Locate the cell with the specified text and output its (X, Y) center coordinate. 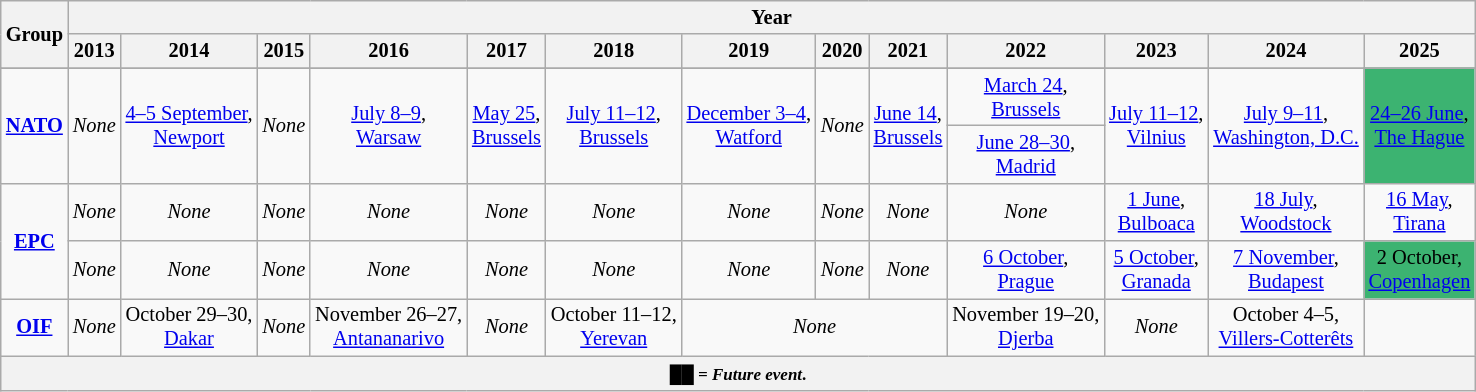
4–5 September, Newport (190, 126)
2023 (1156, 51)
March 24, Brussels (1026, 97)
June 14, Brussels (908, 126)
October 29–30, Dakar (190, 327)
2013 (94, 51)
October 11–12, Yerevan (614, 327)
2024 (1286, 51)
2015 (284, 51)
May 25, Brussels (506, 126)
November 26–27, Antananarivo (388, 327)
November 19–20, Djerba (1026, 327)
2022 (1026, 51)
NATO (34, 126)
2018 (614, 51)
June 28–30, Madrid (1026, 154)
24–26 June, The Hague (1420, 126)
2 October, Copenhagen (1420, 270)
1 June, Bulboaca (1156, 212)
2020 (842, 51)
July 11–12, Brussels (614, 126)
16 May, Tirana (1420, 212)
OIF (34, 327)
██ = Future event. (738, 373)
7 November, Budapest (1286, 270)
2014 (190, 51)
July 8–9, Warsaw (388, 126)
December 3–4, Watford (749, 126)
2025 (1420, 51)
October 4–5, Villers-Cotterêts (1286, 327)
EPC (34, 240)
July 11–12, Vilnius (1156, 126)
6 October, Prague (1026, 270)
Group (34, 34)
5 October, Granada (1156, 270)
Year (772, 17)
2017 (506, 51)
2021 (908, 51)
2016 (388, 51)
2019 (749, 51)
18 July, Woodstock (1286, 212)
July 9–11, Washington, D.C. (1286, 126)
